Output the [X, Y] coordinate of the center of the cell containing the given text.  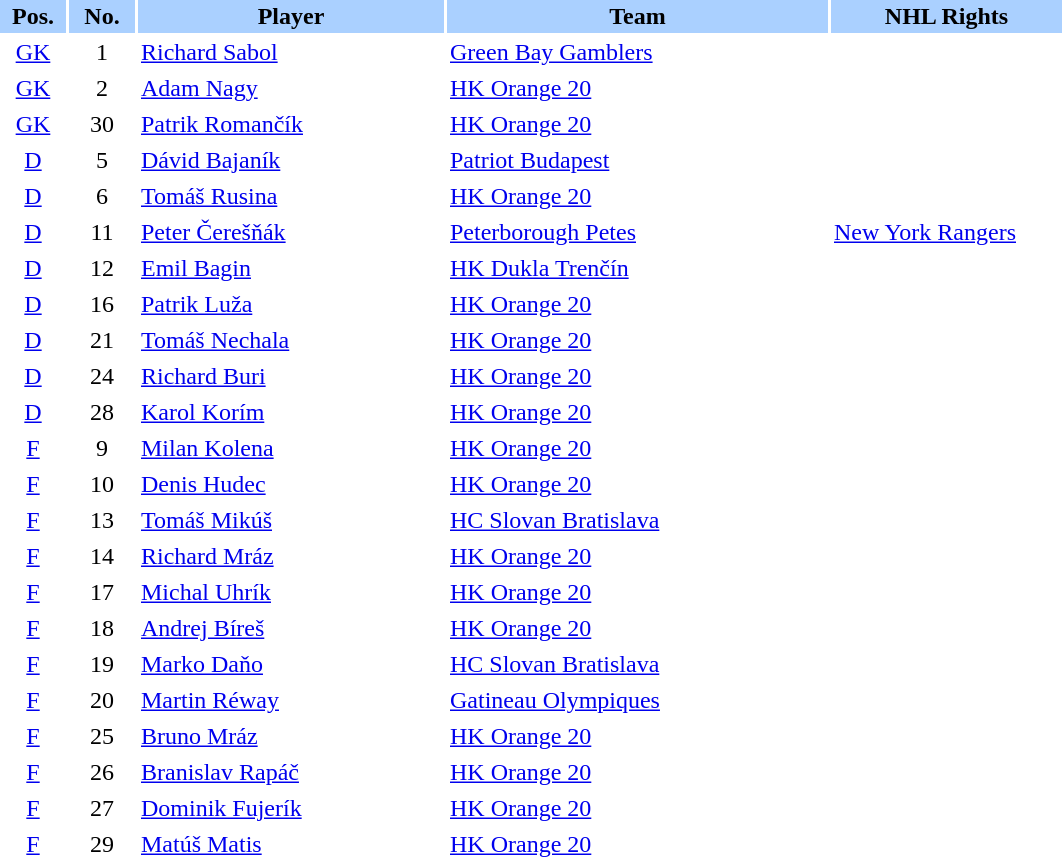
Patrik Luža [291, 304]
Tomáš Rusina [291, 196]
Team [638, 16]
16 [102, 304]
NHL Rights [946, 16]
Peter Čerešňák [291, 232]
Karol Korím [291, 412]
25 [102, 736]
Denis Hudec [291, 484]
Emil Bagin [291, 268]
Patriot Budapest [638, 160]
No. [102, 16]
Bruno Mráz [291, 736]
26 [102, 772]
Pos. [33, 16]
Richard Sabol [291, 52]
Peterborough Petes [638, 232]
17 [102, 592]
24 [102, 376]
Richard Mráz [291, 556]
Dávid Bajaník [291, 160]
11 [102, 232]
Martin Réway [291, 700]
Adam Nagy [291, 88]
13 [102, 520]
Patrik Romančík [291, 124]
Gatineau Olympiques [638, 700]
Milan Kolena [291, 448]
Tomáš Nechala [291, 340]
19 [102, 664]
2 [102, 88]
21 [102, 340]
Branislav Rapáč [291, 772]
Green Bay Gamblers [638, 52]
Andrej Bíreš [291, 628]
1 [102, 52]
Dominik Fujerík [291, 808]
10 [102, 484]
14 [102, 556]
6 [102, 196]
HK Dukla Trenčín [638, 268]
18 [102, 628]
20 [102, 700]
28 [102, 412]
12 [102, 268]
Michal Uhrík [291, 592]
New York Rangers [946, 232]
30 [102, 124]
Player [291, 16]
Marko Daňo [291, 664]
5 [102, 160]
Tomáš Mikúš [291, 520]
27 [102, 808]
Richard Buri [291, 376]
9 [102, 448]
